Return the [x, y] coordinate for the center point of the cell that contains the specified text.  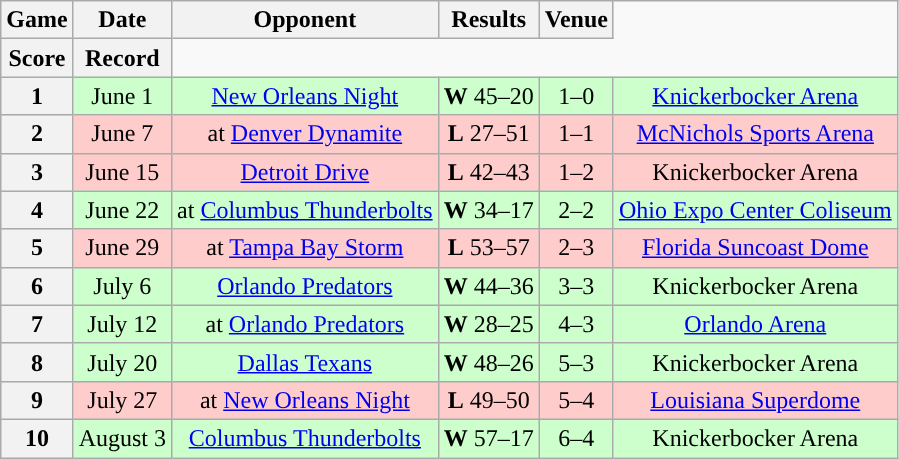
July 27 [122, 400]
New Orleans Night [306, 96]
1–1 [576, 134]
Score [37, 58]
August 3 [122, 438]
4 [37, 210]
3 [37, 172]
1 [37, 96]
Date [122, 20]
June 15 [122, 172]
L 53–57 [488, 248]
Orlando Predators [306, 286]
at Denver Dynamite [306, 134]
July 12 [122, 324]
W 28–25 [488, 324]
June 7 [122, 134]
W 34–17 [488, 210]
2–3 [576, 248]
L 27–51 [488, 134]
July 6 [122, 286]
at Orlando Predators [306, 324]
1–0 [576, 96]
W 48–26 [488, 362]
4–3 [576, 324]
Dallas Texans [306, 362]
at New Orleans Night [306, 400]
1–2 [576, 172]
6–4 [576, 438]
9 [37, 400]
Venue [576, 20]
June 29 [122, 248]
5–4 [576, 400]
W 57–17 [488, 438]
Results [488, 20]
Game [37, 20]
July 20 [122, 362]
Ohio Expo Center Coliseum [755, 210]
8 [37, 362]
Columbus Thunderbolts [306, 438]
Record [122, 58]
June 1 [122, 96]
3–3 [576, 286]
W 44–36 [488, 286]
at Tampa Bay Storm [306, 248]
Opponent [306, 20]
Louisiana Superdome [755, 400]
W 45–20 [488, 96]
McNichols Sports Arena [755, 134]
5 [37, 248]
Detroit Drive [306, 172]
7 [37, 324]
June 22 [122, 210]
at Columbus Thunderbolts [306, 210]
10 [37, 438]
2–2 [576, 210]
Orlando Arena [755, 324]
L 42–43 [488, 172]
Florida Suncoast Dome [755, 248]
5–3 [576, 362]
6 [37, 286]
2 [37, 134]
L 49–50 [488, 400]
